Extract the [X, Y] coordinate from the center of the cell holding the provided text.  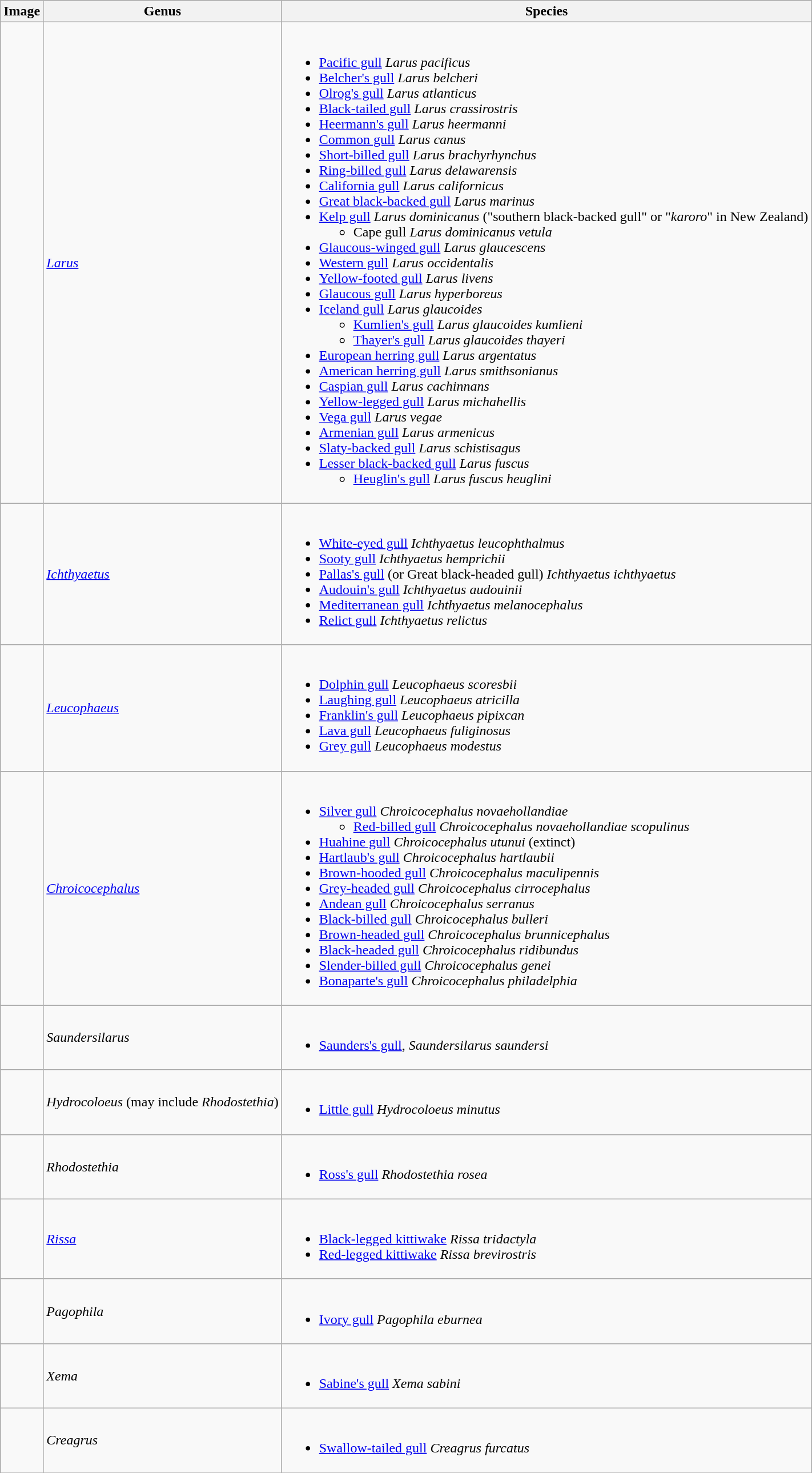
Species [546, 11]
Ross's gull Rhodostethia rosea [546, 1166]
Little gull Hydrocoloeus minutus [546, 1102]
Chroicocephalus [162, 888]
Swallow-tailed gull Creagrus furcatus [546, 1440]
Genus [162, 11]
Xema [162, 1375]
Ivory gull Pagophila eburnea [546, 1311]
Saundersilarus [162, 1037]
Pagophila [162, 1311]
Black-legged kittiwake Rissa tridactylaRed-legged kittiwake Rissa brevirostris [546, 1239]
Larus [162, 263]
Ichthyaetus [162, 574]
Hydrocoloeus (may include Rhodostethia) [162, 1102]
Rissa [162, 1239]
Saunders's gull, Saundersilarus saundersi [546, 1037]
Leucophaeus [162, 708]
Creagrus [162, 1440]
Image [22, 11]
Sabine's gull Xema sabini [546, 1375]
Rhodostethia [162, 1166]
